Return the (X, Y) coordinate for the center point of the cell that contains the specified text.  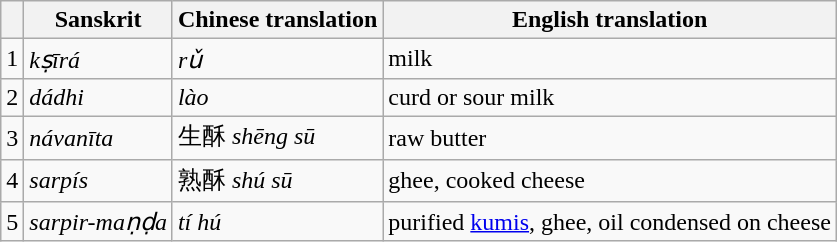
熟酥 shú sū (277, 180)
dádhi (98, 97)
sarpir-maṇḍa (98, 222)
tí hú (277, 222)
生酥 shēng sū (277, 138)
1 (12, 59)
5 (12, 222)
Sanskrit (98, 20)
raw butter (610, 138)
návanīta (98, 138)
rǔ (277, 59)
2 (12, 97)
ghee, cooked cheese (610, 180)
Chinese translation (277, 20)
curd or sour milk (610, 97)
English translation (610, 20)
milk (610, 59)
sarpís (98, 180)
kṣīrá (98, 59)
3 (12, 138)
lào (277, 97)
purified kumis, ghee, oil condensed on cheese (610, 222)
4 (12, 180)
